From the cell containing the given text, extract its center point as (x, y) coordinate. 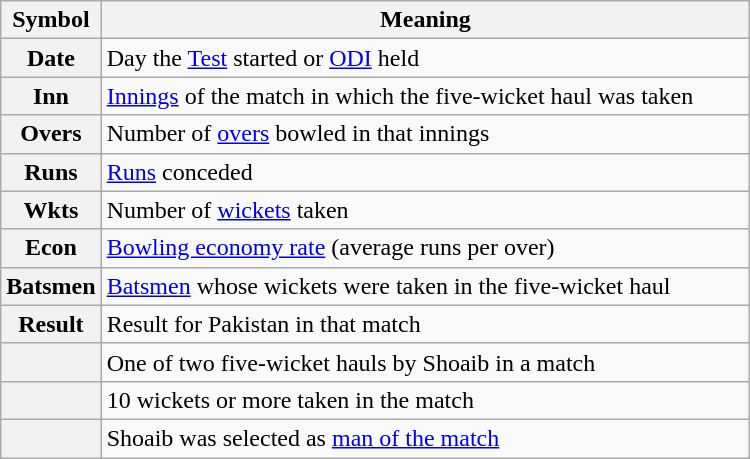
Shoaib was selected as man of the match (426, 438)
Number of overs bowled in that innings (426, 134)
Batsmen whose wickets were taken in the five-wicket haul (426, 286)
Runs conceded (426, 172)
Overs (51, 134)
Bowling economy rate (average runs per over) (426, 248)
10 wickets or more taken in the match (426, 400)
Result for Pakistan in that match (426, 324)
Inn (51, 96)
Batsmen (51, 286)
Wkts (51, 210)
Number of wickets taken (426, 210)
Day the Test started or ODI held (426, 58)
Date (51, 58)
Econ (51, 248)
Symbol (51, 20)
Result (51, 324)
Innings of the match in which the five-wicket haul was taken (426, 96)
Runs (51, 172)
One of two five-wicket hauls by Shoaib in a match (426, 362)
Meaning (426, 20)
